Output the [X, Y] coordinate of the center of the cell containing the given text.  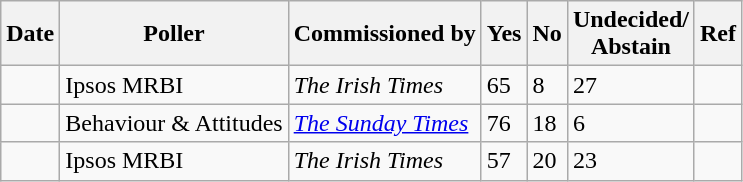
6 [630, 123]
76 [504, 123]
Yes [504, 34]
57 [504, 161]
27 [630, 85]
Commissioned by [384, 34]
Undecided/Abstain [630, 34]
Poller [174, 34]
18 [547, 123]
Ref [718, 34]
23 [630, 161]
The Sunday Times [384, 123]
No [547, 34]
8 [547, 85]
Behaviour & Attitudes [174, 123]
65 [504, 85]
Date [30, 34]
20 [547, 161]
